Provide the [x, y] coordinate of the cell's center where the given text is located.  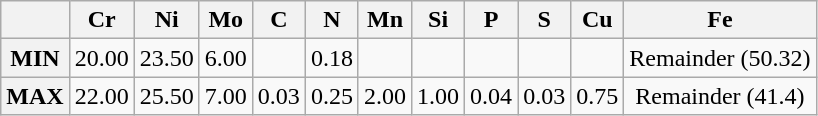
23.50 [166, 58]
0.04 [492, 96]
C [278, 20]
Mn [384, 20]
7.00 [226, 96]
6.00 [226, 58]
Cu [598, 20]
Si [438, 20]
0.18 [332, 58]
20.00 [102, 58]
S [544, 20]
MIN [35, 58]
25.50 [166, 96]
Ni [166, 20]
Remainder (41.4) [720, 96]
Mo [226, 20]
0.75 [598, 96]
Remainder (50.32) [720, 58]
Cr [102, 20]
N [332, 20]
P [492, 20]
MAX [35, 96]
22.00 [102, 96]
0.25 [332, 96]
1.00 [438, 96]
Fe [720, 20]
2.00 [384, 96]
